Determine the (x, y) coordinate at the center of the cell enclosing the given text.  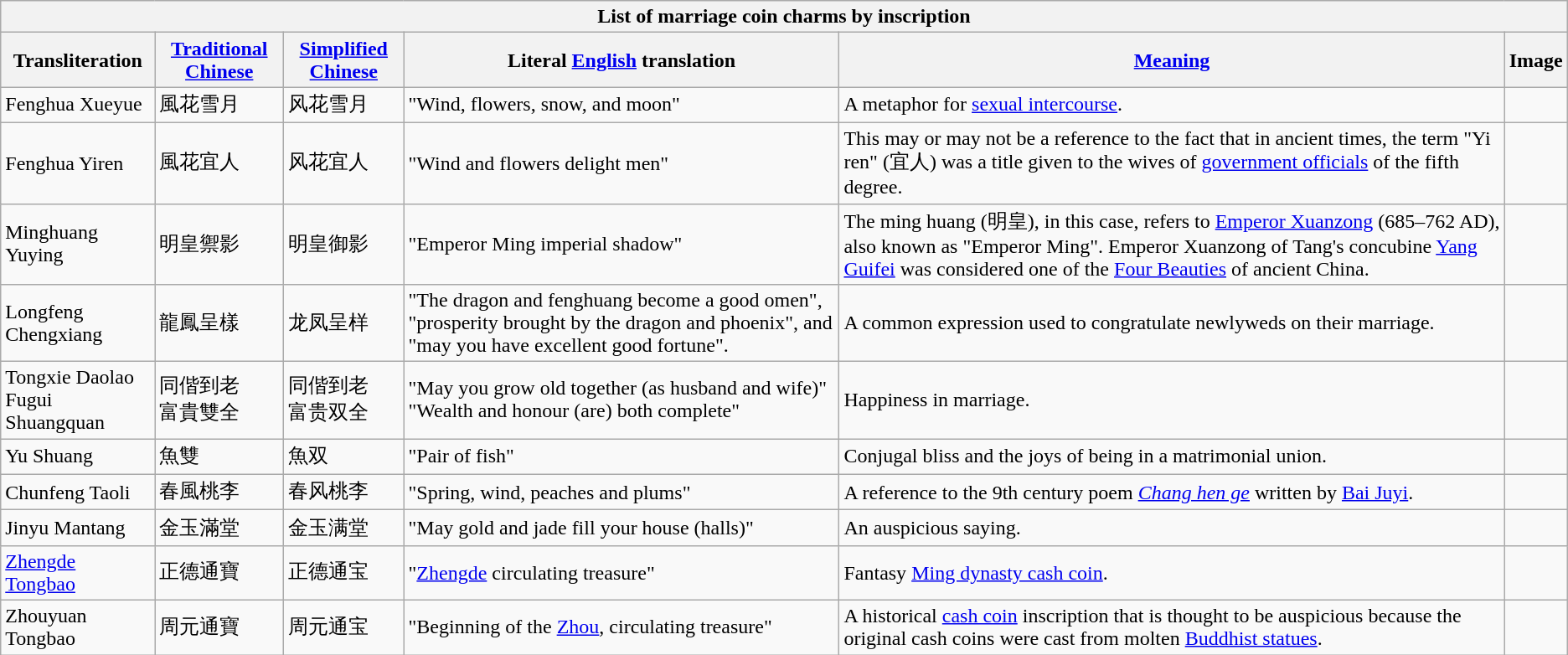
Yu Shuang (78, 457)
龙凤呈样 (343, 323)
风花雪月 (343, 106)
Happiness in marriage. (1172, 400)
Conjugal bliss and the joys of being in a matrimonial union. (1172, 457)
周元通宝 (343, 627)
同偕到老富貴雙全 (219, 400)
Tongxie DaolaoFugui Shuangquan (78, 400)
Literal English translation (622, 60)
Meaning (1172, 60)
"Zhengde circulating treasure" (622, 573)
春風桃李 (219, 493)
魚双 (343, 457)
Minghuang Yuying (78, 245)
"May you grow old together (as husband and wife)""Wealth and honour (are) both complete" (622, 400)
明皇禦影 (219, 245)
明皇御影 (343, 245)
Fenghua Yiren (78, 162)
金玉滿堂 (219, 528)
A reference to the 9th century poem Chang hen ge written by Bai Juyi. (1172, 493)
Image (1536, 60)
春风桃李 (343, 493)
"Pair of fish" (622, 457)
龍鳳呈樣 (219, 323)
"Wind, flowers, snow, and moon" (622, 106)
金玉满堂 (343, 528)
正德通宝 (343, 573)
Longfeng Chengxiang (78, 323)
Fenghua Xueyue (78, 106)
A historical cash coin inscription that is thought to be auspicious because the original cash coins were cast from molten Buddhist statues. (1172, 627)
Chunfeng Taoli (78, 493)
风花宜人 (343, 162)
A metaphor for sexual intercourse. (1172, 106)
Traditional Chinese (219, 60)
Jinyu Mantang (78, 528)
風花雪月 (219, 106)
"Wind and flowers delight men" (622, 162)
"Beginning of the Zhou, circulating treasure" (622, 627)
"Emperor Ming imperial shadow" (622, 245)
"The dragon and fenghuang become a good omen", "prosperity brought by the dragon and phoenix", and "may you have excellent good fortune". (622, 323)
List of marriage coin charms by inscription (784, 17)
"Spring, wind, peaches and plums" (622, 493)
Zhouyuan Tongbao (78, 627)
魚雙 (219, 457)
正德通寶 (219, 573)
A common expression used to congratulate newlyweds on their marriage. (1172, 323)
Fantasy Ming dynasty cash coin. (1172, 573)
An auspicious saying. (1172, 528)
風花宜人 (219, 162)
Simplified Chinese (343, 60)
周元通寶 (219, 627)
Transliteration (78, 60)
"May gold and jade fill your house (halls)" (622, 528)
同偕到老富贵双全 (343, 400)
Zhengde Tongbao (78, 573)
